Return [x, y] of the center of cell containing provided text 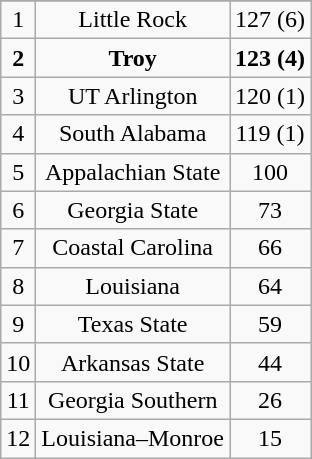
Georgia Southern [133, 400]
Louisiana–Monroe [133, 438]
6 [18, 210]
7 [18, 248]
2 [18, 58]
64 [270, 286]
Georgia State [133, 210]
Arkansas State [133, 362]
Little Rock [133, 20]
44 [270, 362]
Appalachian State [133, 172]
127 (6) [270, 20]
5 [18, 172]
Coastal Carolina [133, 248]
3 [18, 96]
66 [270, 248]
123 (4) [270, 58]
100 [270, 172]
South Alabama [133, 134]
73 [270, 210]
Louisiana [133, 286]
10 [18, 362]
9 [18, 324]
Texas State [133, 324]
UT Arlington [133, 96]
8 [18, 286]
119 (1) [270, 134]
120 (1) [270, 96]
59 [270, 324]
1 [18, 20]
4 [18, 134]
26 [270, 400]
12 [18, 438]
15 [270, 438]
11 [18, 400]
Troy [133, 58]
